For the text-containing cell, return its midpoint in [X, Y] coordinate format. 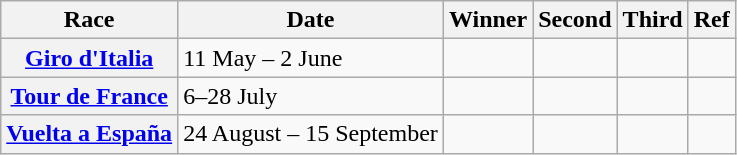
Second [575, 20]
Race [90, 20]
24 August – 15 September [311, 134]
Third [652, 20]
Tour de France [90, 96]
6–28 July [311, 96]
Vuelta a España [90, 134]
Date [311, 20]
Ref [712, 20]
Giro d'Italia [90, 58]
11 May – 2 June [311, 58]
Winner [488, 20]
